Determine the (X, Y) coordinate at the center of the cell enclosing the given text.  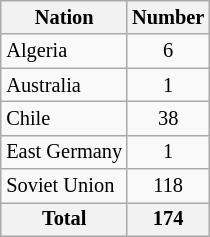
6 (168, 51)
Chile (64, 119)
Nation (64, 18)
Number (168, 18)
East Germany (64, 152)
38 (168, 119)
174 (168, 220)
Algeria (64, 51)
Total (64, 220)
118 (168, 186)
Soviet Union (64, 186)
Australia (64, 85)
